Detect which cell encompasses the target text, then output its (X, Y) center coordinate. 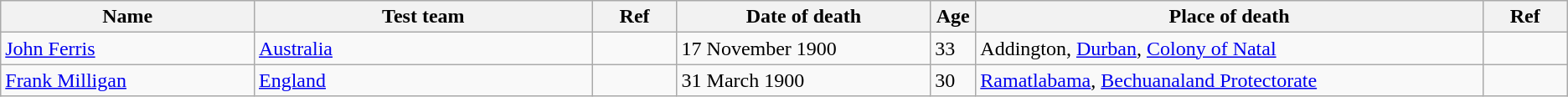
Name (127, 17)
England (423, 80)
33 (953, 48)
Addington, Durban, Colony of Natal (1230, 48)
John Ferris (127, 48)
Ramatlabama, Bechuanaland Protectorate (1230, 80)
Date of death (804, 17)
Frank Milligan (127, 80)
17 November 1900 (804, 48)
31 March 1900 (804, 80)
Place of death (1230, 17)
30 (953, 80)
Test team (423, 17)
Australia (423, 48)
Age (953, 17)
